Detect which cell encompasses the target text, then output its [x, y] center coordinate. 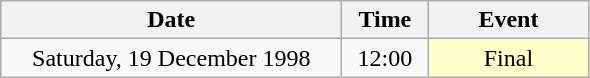
Date [172, 20]
Saturday, 19 December 1998 [172, 58]
Event [508, 20]
12:00 [385, 58]
Time [385, 20]
Final [508, 58]
